Scan for the cell matching the given text and deliver its [X, Y] coordinate at center. 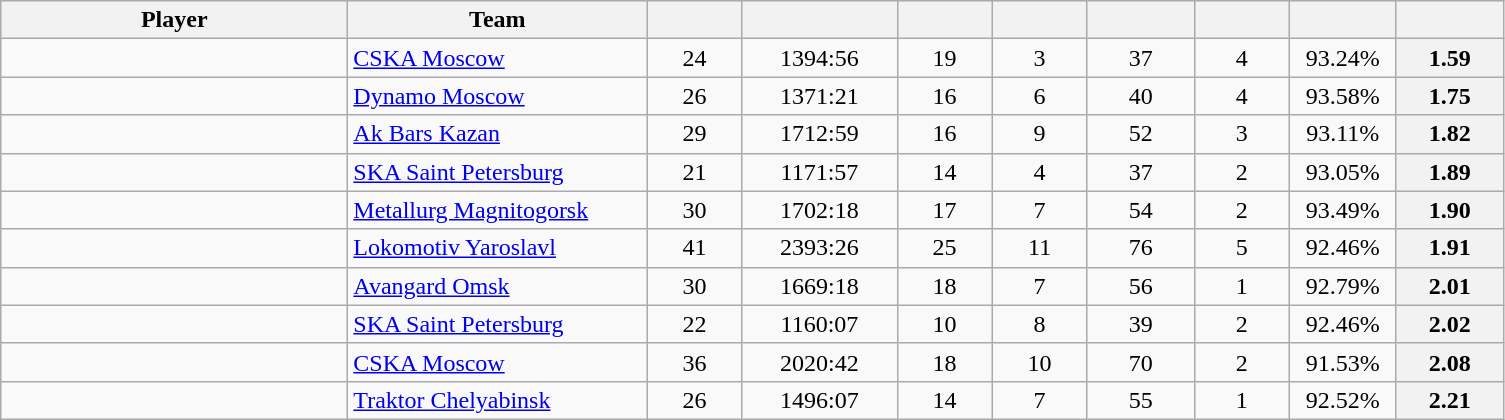
93.49% [1342, 210]
24 [694, 58]
1.59 [1450, 58]
1371:21 [820, 96]
93.58% [1342, 96]
70 [1140, 362]
1702:18 [820, 210]
Lokomotiv Yaroslavl [498, 248]
1160:07 [820, 324]
Player [174, 20]
1.90 [1450, 210]
Team [498, 20]
6 [1040, 96]
1.91 [1450, 248]
1.82 [1450, 134]
19 [944, 58]
36 [694, 362]
39 [1140, 324]
29 [694, 134]
Ak Bars Kazan [498, 134]
76 [1140, 248]
40 [1140, 96]
91.53% [1342, 362]
1171:57 [820, 172]
1712:59 [820, 134]
54 [1140, 210]
17 [944, 210]
1496:07 [820, 400]
1669:18 [820, 286]
92.52% [1342, 400]
Dynamo Moscow [498, 96]
1.75 [1450, 96]
2.01 [1450, 286]
56 [1140, 286]
55 [1140, 400]
5 [1242, 248]
2.08 [1450, 362]
1394:56 [820, 58]
92.79% [1342, 286]
41 [694, 248]
2393:26 [820, 248]
2.02 [1450, 324]
Traktor Chelyabinsk [498, 400]
93.05% [1342, 172]
2.21 [1450, 400]
21 [694, 172]
52 [1140, 134]
93.24% [1342, 58]
8 [1040, 324]
1.89 [1450, 172]
93.11% [1342, 134]
22 [694, 324]
Avangard Omsk [498, 286]
9 [1040, 134]
25 [944, 248]
11 [1040, 248]
2020:42 [820, 362]
Metallurg Magnitogorsk [498, 210]
